Detect which cell encompasses the target text, then output its [x, y] center coordinate. 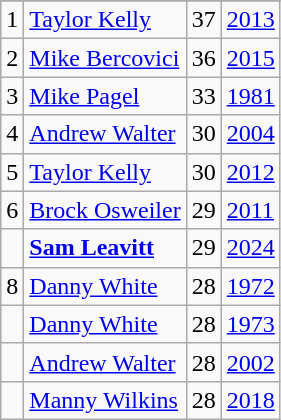
1981 [250, 96]
1972 [250, 286]
Manny Wilkins [105, 400]
6 [12, 210]
2024 [250, 248]
2015 [250, 58]
2012 [250, 172]
4 [12, 134]
8 [12, 286]
1 [12, 20]
5 [12, 172]
2013 [250, 20]
Sam Leavitt [105, 248]
Mike Bercovici [105, 58]
2002 [250, 362]
Brock Osweiler [105, 210]
Mike Pagel [105, 96]
2004 [250, 134]
37 [204, 20]
2018 [250, 400]
36 [204, 58]
2 [12, 58]
1973 [250, 324]
3 [12, 96]
2011 [250, 210]
33 [204, 96]
